Return [X, Y] of the center of cell containing provided text 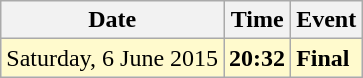
20:32 [258, 58]
Saturday, 6 June 2015 [112, 58]
Event [326, 20]
Time [258, 20]
Final [326, 58]
Date [112, 20]
